Locate the cell with the specified text and output its [x, y] center coordinate. 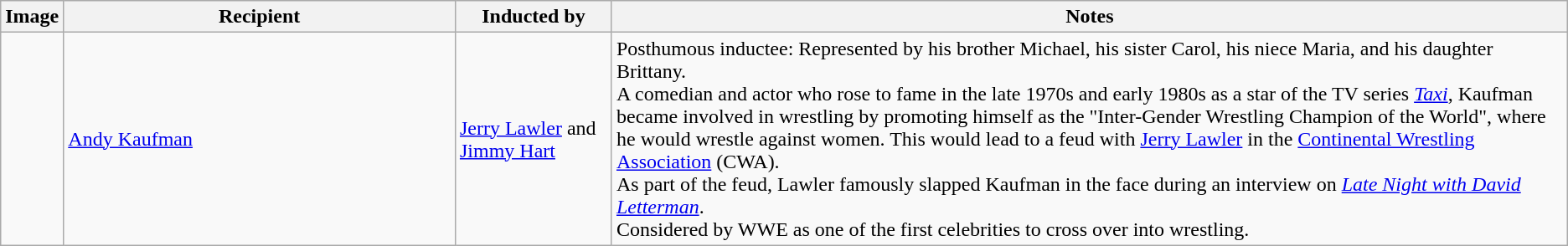
Image [32, 17]
Recipient [260, 17]
Notes [1089, 17]
Inducted by [533, 17]
Andy Kaufman [260, 139]
Jerry Lawler and Jimmy Hart [533, 139]
